Pinpoint the cell where the given text exists, returning its (x, y) midpoint coordinate. 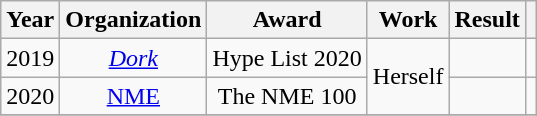
Organization (134, 20)
2020 (30, 96)
The NME 100 (287, 96)
Hype List 2020 (287, 58)
2019 (30, 58)
Dork (134, 58)
Herself (408, 77)
Result (487, 20)
Work (408, 20)
Year (30, 20)
NME (134, 96)
Award (287, 20)
